Capture the cell that displays the provided text and extract its (x, y) central coordinate. 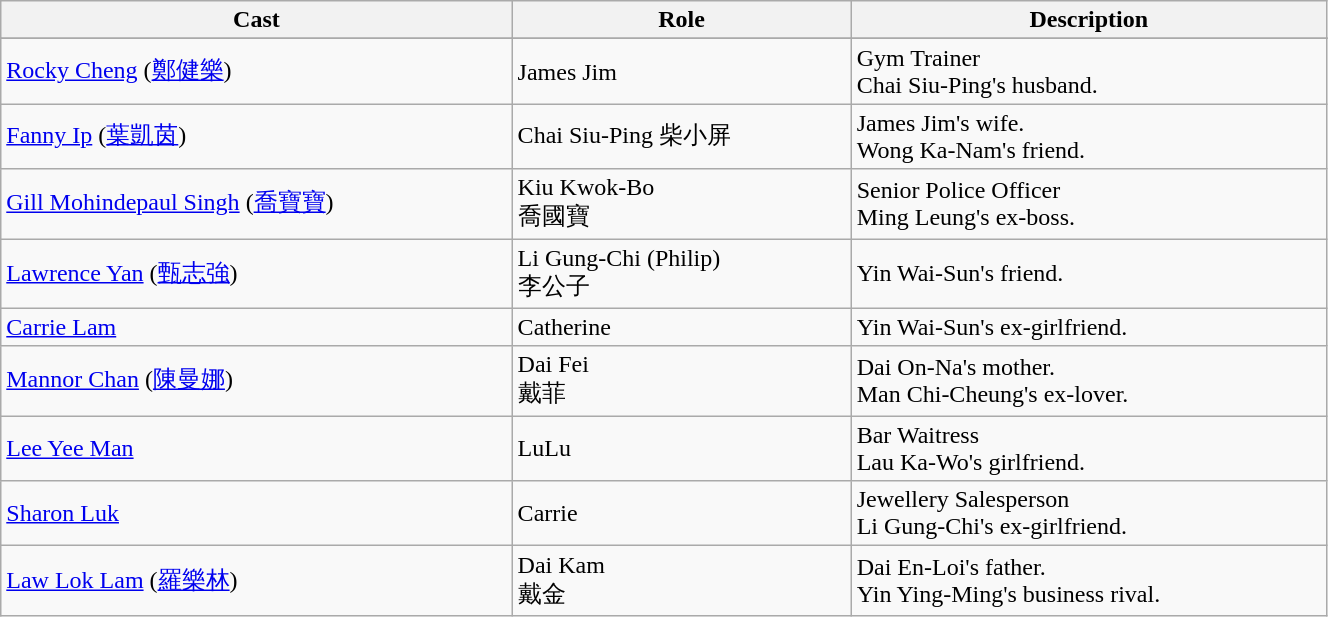
Mannor Chan (陳曼娜) (256, 381)
Carrie (682, 514)
Bar Waitress Lau Ka-Wo's girlfriend. (1088, 448)
Carrie Lam (256, 327)
Fanny Ip (葉凱茵) (256, 136)
Yin Wai-Sun's friend. (1088, 273)
Description (1088, 20)
Catherine (682, 327)
Dai En-Loi's father. Yin Ying-Ming's business rival. (1088, 581)
Lawrence Yan (甄志強) (256, 273)
James Jim (682, 72)
James Jim's wife. Wong Ka-Nam's friend. (1088, 136)
Role (682, 20)
Dai On-Na's mother. Man Chi-Cheung's ex-lover. (1088, 381)
Senior Police Officer Ming Leung's ex-boss. (1088, 204)
Gym Trainer Chai Siu-Ping's husband. (1088, 72)
Li Gung-Chi (Philip) 李公子 (682, 273)
Rocky Cheng (鄭健樂) (256, 72)
Gill Mohindepaul Singh (喬寶寶) (256, 204)
Cast (256, 20)
Chai Siu-Ping 柴小屏 (682, 136)
Law Lok Lam (羅樂林) (256, 581)
Sharon Luk (256, 514)
Kiu Kwok-Bo 喬國寶 (682, 204)
Lee Yee Man (256, 448)
Dai Fei 戴菲 (682, 381)
Dai Kam 戴金 (682, 581)
Yin Wai-Sun's ex-girlfriend. (1088, 327)
Jewellery Salesperson Li Gung-Chi's ex-girlfriend. (1088, 514)
LuLu (682, 448)
